Detect which cell encompasses the target text, then output its (x, y) center coordinate. 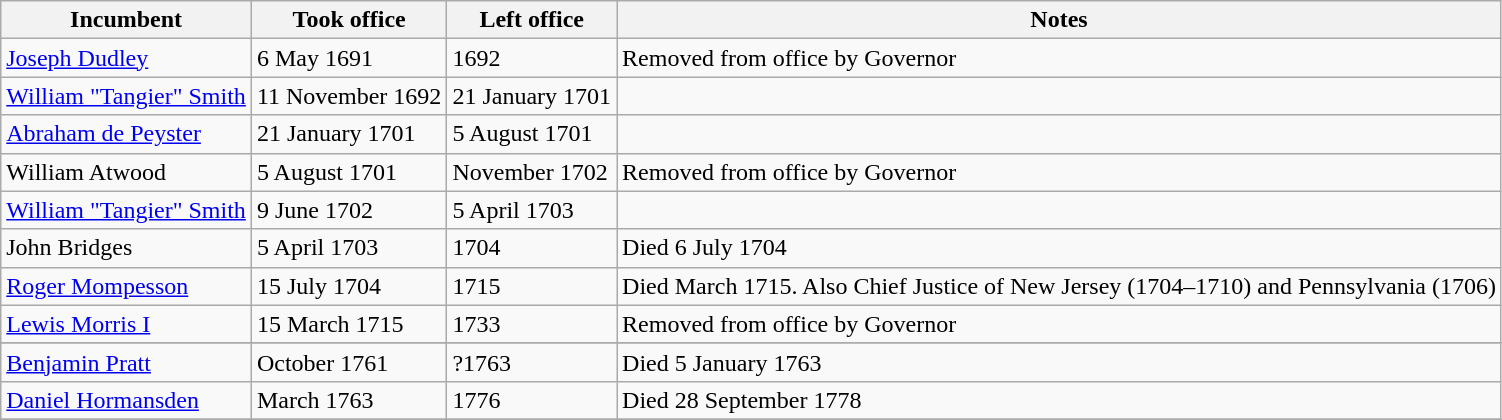
Notes (1060, 20)
Left office (532, 20)
1776 (532, 400)
Died March 1715. Also Chief Justice of New Jersey (1704–1710) and Pennsylvania (1706) (1060, 286)
1715 (532, 286)
November 1702 (532, 172)
Lewis Morris I (126, 324)
Died 6 July 1704 (1060, 248)
15 March 1715 (348, 324)
Incumbent (126, 20)
Took office (348, 20)
March 1763 (348, 400)
?1763 (532, 362)
Joseph Dudley (126, 58)
Benjamin Pratt (126, 362)
Died 28 September 1778 (1060, 400)
1733 (532, 324)
15 July 1704 (348, 286)
1692 (532, 58)
Died 5 January 1763 (1060, 362)
Abraham de Peyster (126, 134)
9 June 1702 (348, 210)
October 1761 (348, 362)
William Atwood (126, 172)
Daniel Hormansden (126, 400)
6 May 1691 (348, 58)
Roger Mompesson (126, 286)
John Bridges (126, 248)
11 November 1692 (348, 96)
1704 (532, 248)
